Find where the given text appears and provide that cell's center as [x, y] coordinate. 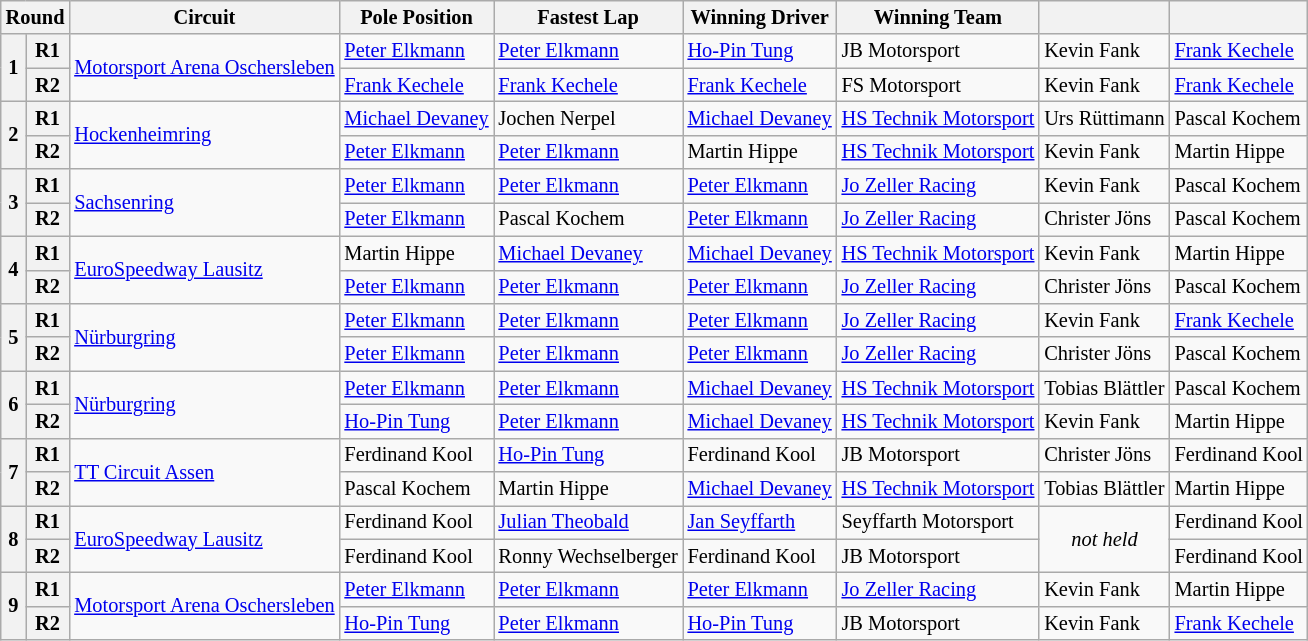
Circuit [204, 17]
4 [14, 270]
not held [1104, 538]
Winning Driver [760, 17]
Pole Position [416, 17]
6 [14, 404]
8 [14, 538]
1 [14, 68]
Seyffarth Motorsport [938, 522]
Winning Team [938, 17]
2 [14, 134]
Sachsenring [204, 202]
Ronny Wechselberger [588, 556]
Jan Seyffarth [760, 522]
Round [36, 17]
TT Circuit Assen [204, 472]
Jochen Nerpel [588, 118]
FS Motorsport [938, 85]
5 [14, 336]
7 [14, 472]
9 [14, 606]
Hockenheimring [204, 134]
Urs Rüttimann [1104, 118]
Julian Theobald [588, 522]
3 [14, 202]
Fastest Lap [588, 17]
